From the cell containing the given text, extract its center point as [x, y] coordinate. 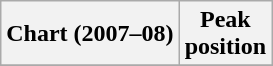
Peakposition [225, 34]
Chart (2007–08) [90, 34]
